Locate the cell with the specified text and output its [x, y] center coordinate. 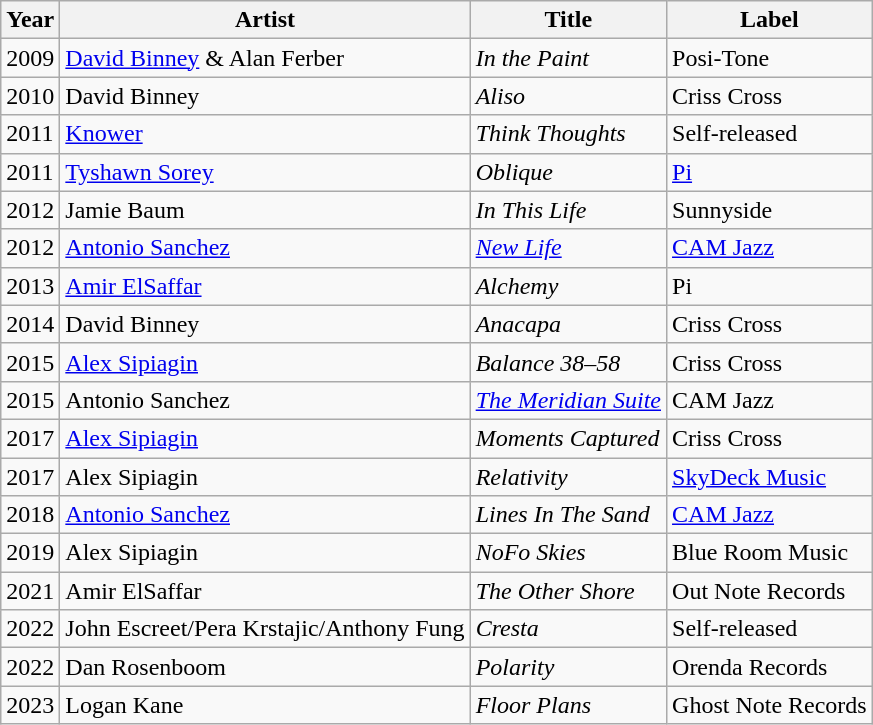
Ghost Note Records [770, 705]
Oblique [568, 172]
2014 [30, 324]
The Other Shore [568, 591]
Tyshawn Sorey [265, 172]
John Escreet/Pera Krstajic/Anthony Fung [265, 629]
David Binney & Alan Ferber [265, 58]
The Meridian Suite [568, 400]
Logan Kane [265, 705]
Balance 38–58 [568, 362]
Knower [265, 134]
Artist [265, 20]
Aliso [568, 96]
Dan Rosenboom [265, 667]
Cresta [568, 629]
In the Paint [568, 58]
New Life [568, 248]
NoFo Skies [568, 553]
2013 [30, 286]
Out Note Records [770, 591]
Floor Plans [568, 705]
Sunnyside [770, 210]
Label [770, 20]
Lines In The Sand [568, 515]
In This Life [568, 210]
2010 [30, 96]
Polarity [568, 667]
Orenda Records [770, 667]
Relativity [568, 477]
2018 [30, 515]
SkyDeck Music [770, 477]
Blue Room Music [770, 553]
2023 [30, 705]
Think Thoughts [568, 134]
Moments Captured [568, 438]
Posi-Tone [770, 58]
2019 [30, 553]
Title [568, 20]
Jamie Baum [265, 210]
Alchemy [568, 286]
Anacapa [568, 324]
Year [30, 20]
2021 [30, 591]
2009 [30, 58]
